Pinpoint the cell where the given text exists, returning its [X, Y] midpoint coordinate. 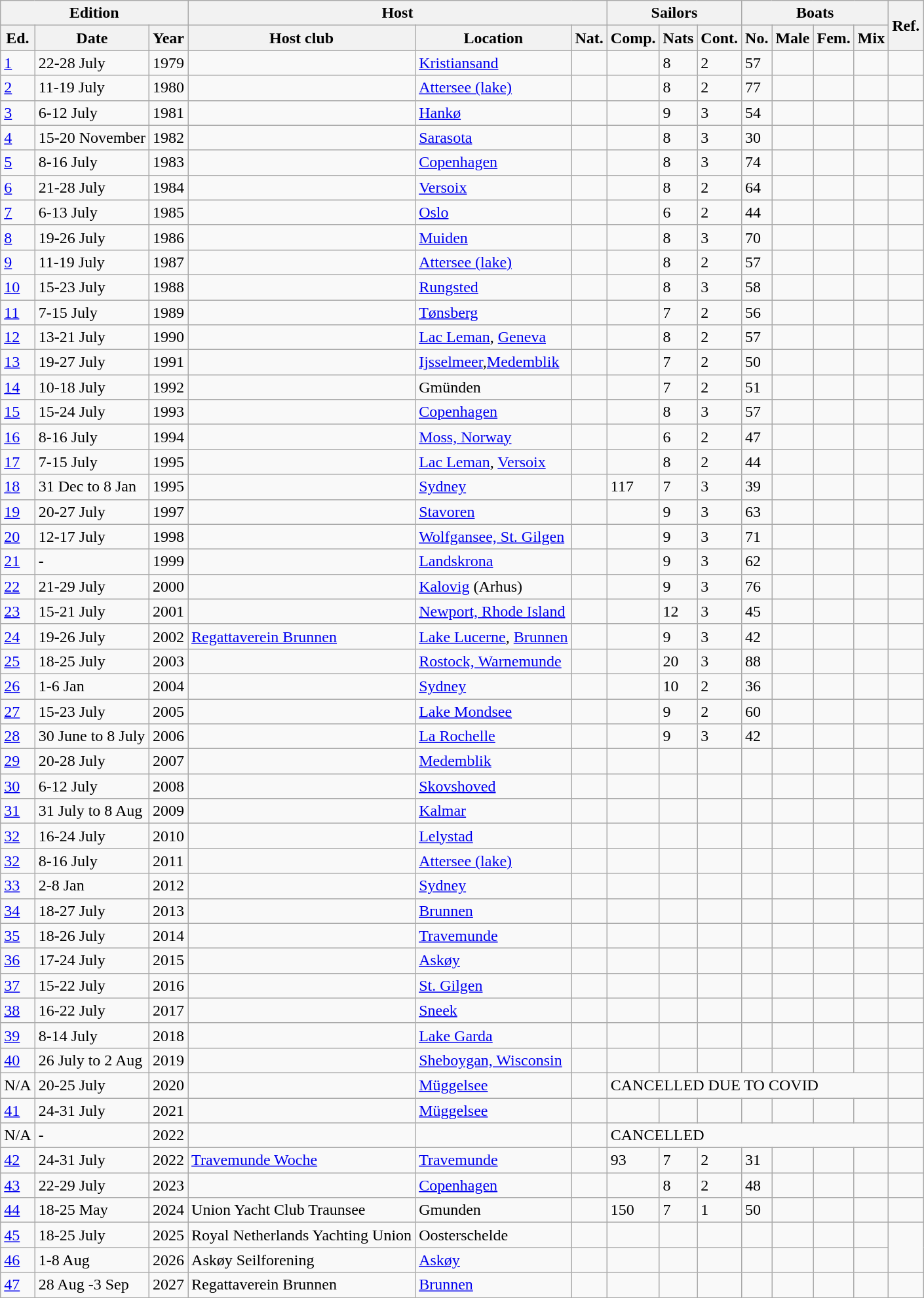
16-22 July [92, 1010]
88 [757, 661]
2002 [169, 636]
150 [633, 1210]
14 [18, 387]
10-18 July [92, 387]
24 [18, 636]
28 [18, 736]
2020 [169, 1085]
Gmunden [493, 1210]
38 [18, 1010]
77 [757, 88]
6-13 July [92, 212]
62 [757, 562]
2024 [169, 1210]
2013 [169, 911]
18 [18, 487]
35 [18, 936]
Date [92, 38]
1987 [169, 262]
27 [18, 711]
2025 [169, 1235]
2005 [169, 711]
2027 [169, 1285]
Ed. [18, 38]
11 [18, 313]
Year [169, 38]
Kristiansand [493, 63]
Rungsted [493, 287]
2017 [169, 1010]
54 [757, 113]
19 [18, 512]
Landskrona [493, 562]
Lake Garda [493, 1035]
2004 [169, 686]
Muiden [493, 237]
Mix [871, 38]
Ref. [906, 26]
Stavoren [493, 512]
Boats [815, 13]
Rostock, Warnemunde [493, 661]
2008 [169, 786]
Medemblik [493, 761]
Newport, Rhode Island [493, 611]
25 [18, 661]
31 Dec to 8 Jan [92, 487]
1-8 Aug [92, 1260]
1983 [169, 162]
Kalovig (Arhus) [493, 586]
1979 [169, 63]
31 July to 8 Aug [92, 811]
48 [757, 1185]
93 [633, 1160]
2012 [169, 886]
Wolfgansee, St. Gilgen [493, 537]
12-17 July [92, 537]
1997 [169, 512]
Tønsberg [493, 313]
4 [18, 138]
Cont. [720, 38]
2009 [169, 811]
13-21 July [92, 337]
1991 [169, 362]
1980 [169, 88]
1994 [169, 437]
15-22 July [92, 985]
Location [493, 38]
2016 [169, 985]
No. [757, 38]
29 [18, 761]
1989 [169, 313]
CANCELLED [747, 1136]
St. Gilgen [493, 985]
56 [757, 313]
Royal Netherlands Yachting Union [301, 1235]
20-27 July [92, 512]
Askøy Seilforening [301, 1260]
2007 [169, 761]
1992 [169, 387]
Host [398, 13]
16-24 July [92, 836]
Oosterschelde [493, 1235]
1993 [169, 412]
Fem. [834, 38]
5 [18, 162]
2001 [169, 611]
Lac Leman, Geneva [493, 337]
15-21 July [92, 611]
18-26 July [92, 936]
2014 [169, 936]
1984 [169, 187]
8-14 July [92, 1035]
Oslo [493, 212]
22-29 July [92, 1185]
2011 [169, 861]
26 [18, 686]
17-24 July [92, 961]
1982 [169, 138]
2003 [169, 661]
Sheboygan, Wisconsin [493, 1060]
2021 [169, 1111]
46 [18, 1260]
13 [18, 362]
117 [633, 487]
Sarasota [493, 138]
2015 [169, 961]
1985 [169, 212]
CANCELLED DUE TO COVID [747, 1085]
Edition [94, 13]
74 [757, 162]
34 [18, 911]
Sneek [493, 1010]
Lake Lucerne, Brunnen [493, 636]
21-29 July [92, 586]
20-28 July [92, 761]
1981 [169, 113]
43 [18, 1185]
Lelystad [493, 836]
18-25 May [92, 1210]
63 [757, 512]
2019 [169, 1060]
Male [793, 38]
2010 [169, 836]
28 Aug -3 Sep [92, 1285]
2006 [169, 736]
64 [757, 187]
1999 [169, 562]
76 [757, 586]
16 [18, 437]
Versoix [493, 187]
18-27 July [92, 911]
1988 [169, 287]
19-27 July [92, 362]
20-25 July [92, 1085]
La Rochelle [493, 736]
1986 [169, 237]
Sailors [674, 13]
Moss, Norway [493, 437]
2000 [169, 586]
Kalmar [493, 811]
37 [18, 985]
Comp. [633, 38]
17 [18, 462]
Hankø [493, 113]
21 [18, 562]
51 [757, 387]
Host club [301, 38]
2026 [169, 1260]
Nats [678, 38]
Union Yacht Club Traunsee [301, 1210]
1990 [169, 337]
26 July to 2 Aug [92, 1060]
22 [18, 586]
Gmünden [493, 387]
15-24 July [92, 412]
33 [18, 886]
60 [757, 711]
30 June to 8 July [92, 736]
Lac Leman, Versoix [493, 462]
Lake Mondsee [493, 711]
22-28 July [92, 63]
Skovshoved [493, 786]
2-8 Jan [92, 886]
2018 [169, 1035]
58 [757, 287]
Nat. [589, 38]
2023 [169, 1185]
15-20 November [92, 138]
40 [18, 1060]
21-28 July [92, 187]
15 [18, 412]
41 [18, 1111]
1998 [169, 537]
Ijsselmeer,Medemblik [493, 362]
Travemunde Woche [301, 1160]
71 [757, 537]
23 [18, 611]
70 [757, 237]
1-6 Jan [92, 686]
